Capture the cell that displays the provided text and extract its [X, Y] central coordinate. 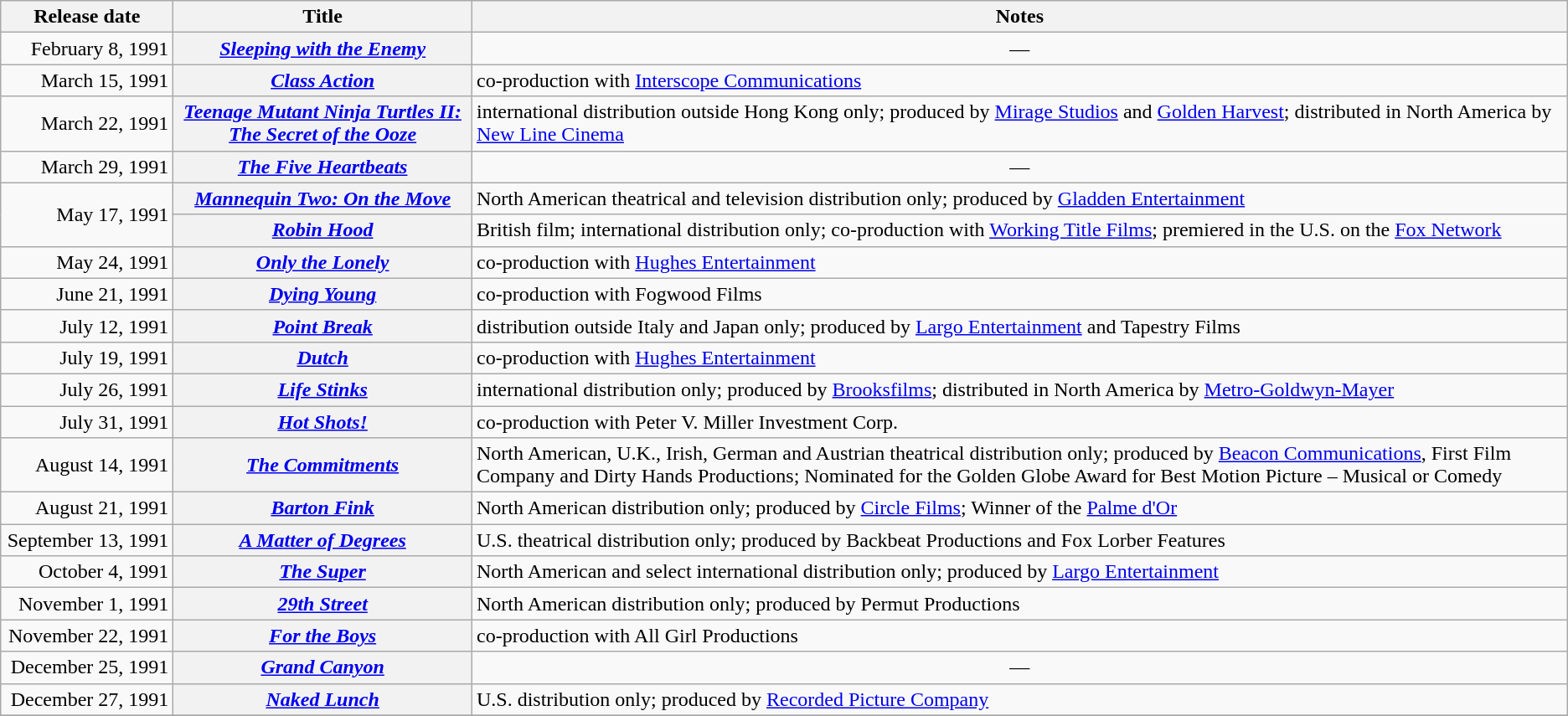
Grand Canyon [323, 667]
The Five Heartbeats [323, 167]
November 1, 1991 [87, 604]
Notes [1019, 17]
July 31, 1991 [87, 421]
Dutch [323, 358]
July 12, 1991 [87, 326]
Point Break [323, 326]
A Matter of Degrees [323, 540]
October 4, 1991 [87, 572]
co-production with Interscope Communications [1019, 80]
December 27, 1991 [87, 699]
November 22, 1991 [87, 636]
British film; international distribution only; co-production with Working Title Films; premiered in the U.S. on the Fox Network [1019, 230]
February 8, 1991 [87, 49]
co-production with All Girl Productions [1019, 636]
September 13, 1991 [87, 540]
July 19, 1991 [87, 358]
Dying Young [323, 294]
international distribution only; produced by Brooksfilms; distributed in North America by Metro-Goldwyn-Mayer [1019, 389]
U.S. theatrical distribution only; produced by Backbeat Productions and Fox Lorber Features [1019, 540]
North American distribution only; produced by Circle Films; Winner of the Palme d'Or [1019, 508]
Title [323, 17]
co-production with Peter V. Miller Investment Corp. [1019, 421]
U.S. distribution only; produced by Recorded Picture Company [1019, 699]
Mannequin Two: On the Move [323, 198]
The Commitments [323, 466]
Robin Hood [323, 230]
Teenage Mutant Ninja Turtles II: The Secret of the Ooze [323, 124]
Life Stinks [323, 389]
North American theatrical and television distribution only; produced by Gladden Entertainment [1019, 198]
March 29, 1991 [87, 167]
Class Action [323, 80]
29th Street [323, 604]
Barton Fink [323, 508]
August 21, 1991 [87, 508]
international distribution outside Hong Kong only; produced by Mirage Studios and Golden Harvest; distributed in North America by New Line Cinema [1019, 124]
December 25, 1991 [87, 667]
March 15, 1991 [87, 80]
Only the Lonely [323, 262]
For the Boys [323, 636]
co-production with Fogwood Films [1019, 294]
North American distribution only; produced by Permut Productions [1019, 604]
March 22, 1991 [87, 124]
distribution outside Italy and Japan only; produced by Largo Entertainment and Tapestry Films [1019, 326]
Naked Lunch [323, 699]
North American and select international distribution only; produced by Largo Entertainment [1019, 572]
Hot Shots! [323, 421]
August 14, 1991 [87, 466]
The Super [323, 572]
May 17, 1991 [87, 214]
Sleeping with the Enemy [323, 49]
Release date [87, 17]
May 24, 1991 [87, 262]
July 26, 1991 [87, 389]
June 21, 1991 [87, 294]
